From the cell containing the given text, extract its center point as [X, Y] coordinate. 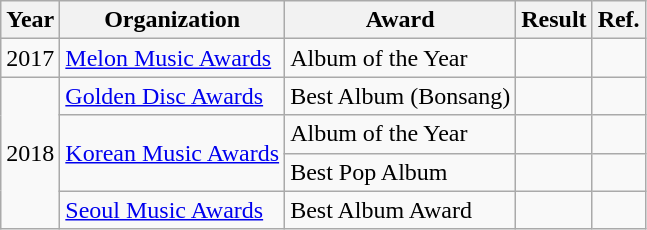
Organization [172, 20]
Best Pop Album [400, 172]
Award [400, 20]
Best Album (Bonsang) [400, 96]
2017 [30, 58]
Melon Music Awards [172, 58]
Year [30, 20]
2018 [30, 153]
Result [554, 20]
Golden Disc Awards [172, 96]
Seoul Music Awards [172, 210]
Ref. [618, 20]
Korean Music Awards [172, 153]
Best Album Award [400, 210]
